Identify which cell holds the provided text, then report its [X, Y] central coordinate. 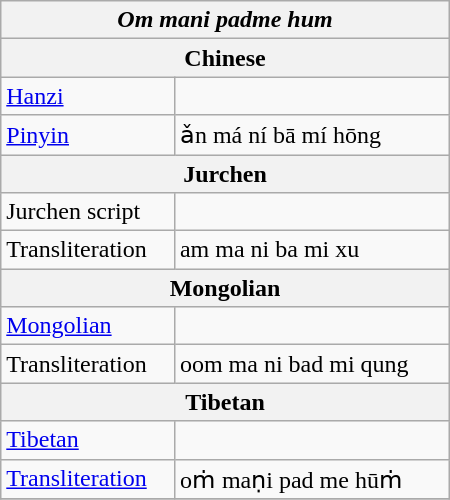
ǎn má ní bā mí hōng [312, 135]
oṁ maṇi pad me hūṁ [312, 479]
Chinese [225, 58]
Jurchen [225, 173]
am ma ni ba mi xu [312, 250]
oom ma ni bad mi qung [312, 364]
Hanzi [88, 96]
Om mani padme hum [225, 20]
Pinyin [88, 135]
Jurchen script [88, 212]
